Determine the (x, y) coordinate at the center of the cell enclosing the given text.  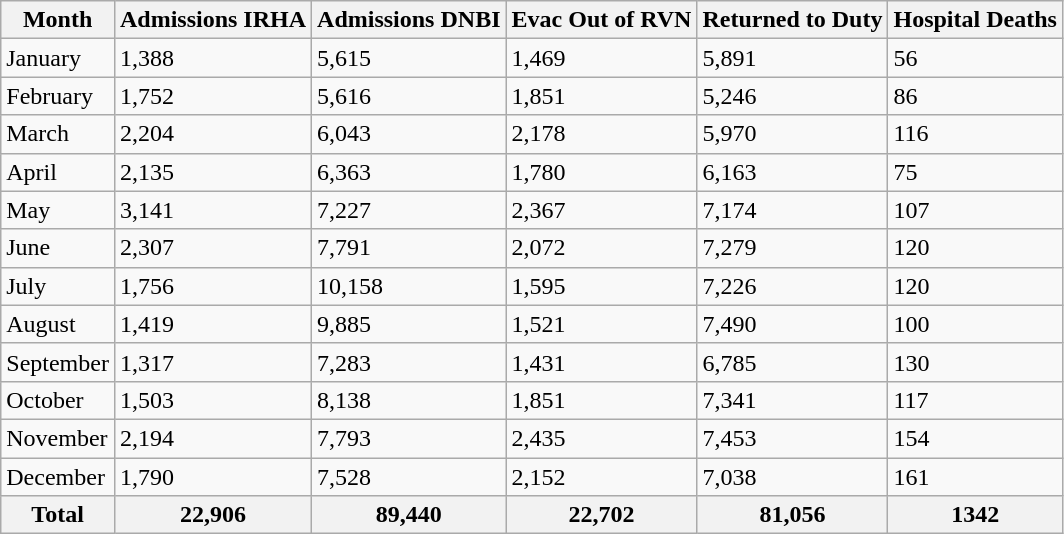
2,367 (602, 210)
1,756 (212, 286)
86 (975, 96)
1,752 (212, 96)
June (58, 248)
7,453 (792, 438)
75 (975, 172)
November (58, 438)
1,317 (212, 362)
1,419 (212, 324)
100 (975, 324)
10,158 (409, 286)
6,785 (792, 362)
1,521 (602, 324)
6,043 (409, 134)
6,163 (792, 172)
September (58, 362)
Month (58, 20)
1,790 (212, 477)
89,440 (409, 515)
1,780 (602, 172)
7,793 (409, 438)
9,885 (409, 324)
2,194 (212, 438)
1342 (975, 515)
1,595 (602, 286)
2,152 (602, 477)
154 (975, 438)
Admissions DNBI (409, 20)
7,490 (792, 324)
1,469 (602, 58)
1,431 (602, 362)
2,307 (212, 248)
56 (975, 58)
February (58, 96)
3,141 (212, 210)
130 (975, 362)
7,226 (792, 286)
2,178 (602, 134)
March (58, 134)
22,702 (602, 515)
December (58, 477)
7,283 (409, 362)
8,138 (409, 400)
81,056 (792, 515)
1,388 (212, 58)
Hospital Deaths (975, 20)
July (58, 286)
2,204 (212, 134)
5,970 (792, 134)
May (58, 210)
October (58, 400)
5,246 (792, 96)
7,341 (792, 400)
2,135 (212, 172)
7,227 (409, 210)
116 (975, 134)
1,503 (212, 400)
7,528 (409, 477)
Admissions IRHA (212, 20)
2,435 (602, 438)
7,279 (792, 248)
Evac Out of RVN (602, 20)
117 (975, 400)
Total (58, 515)
5,615 (409, 58)
5,616 (409, 96)
6,363 (409, 172)
Returned to Duty (792, 20)
161 (975, 477)
January (58, 58)
August (58, 324)
22,906 (212, 515)
107 (975, 210)
7,038 (792, 477)
April (58, 172)
5,891 (792, 58)
2,072 (602, 248)
7,791 (409, 248)
7,174 (792, 210)
